Output the [x, y] coordinate of the center of the cell containing the given text.  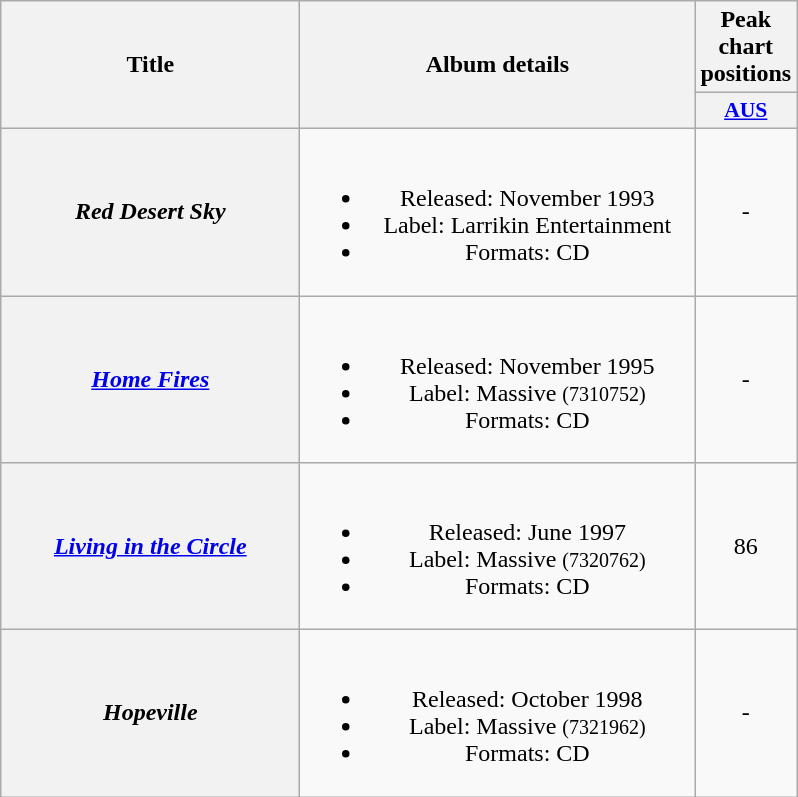
Released: November 1993Label: Larrikin EntertainmentFormats: CD [498, 212]
Album details [498, 65]
Released: June 1997Label: Massive (7320762)Formats: CD [498, 546]
Released: October 1998Label: Massive (7321962)Formats: CD [498, 714]
Title [150, 65]
Red Desert Sky [150, 212]
Hopeville [150, 714]
AUS [746, 111]
Living in the Circle [150, 546]
Peak chart positions [746, 47]
86 [746, 546]
Home Fires [150, 380]
Released: November 1995Label: Massive (7310752)Formats: CD [498, 380]
